For the text-containing cell, return its midpoint in (x, y) coordinate format. 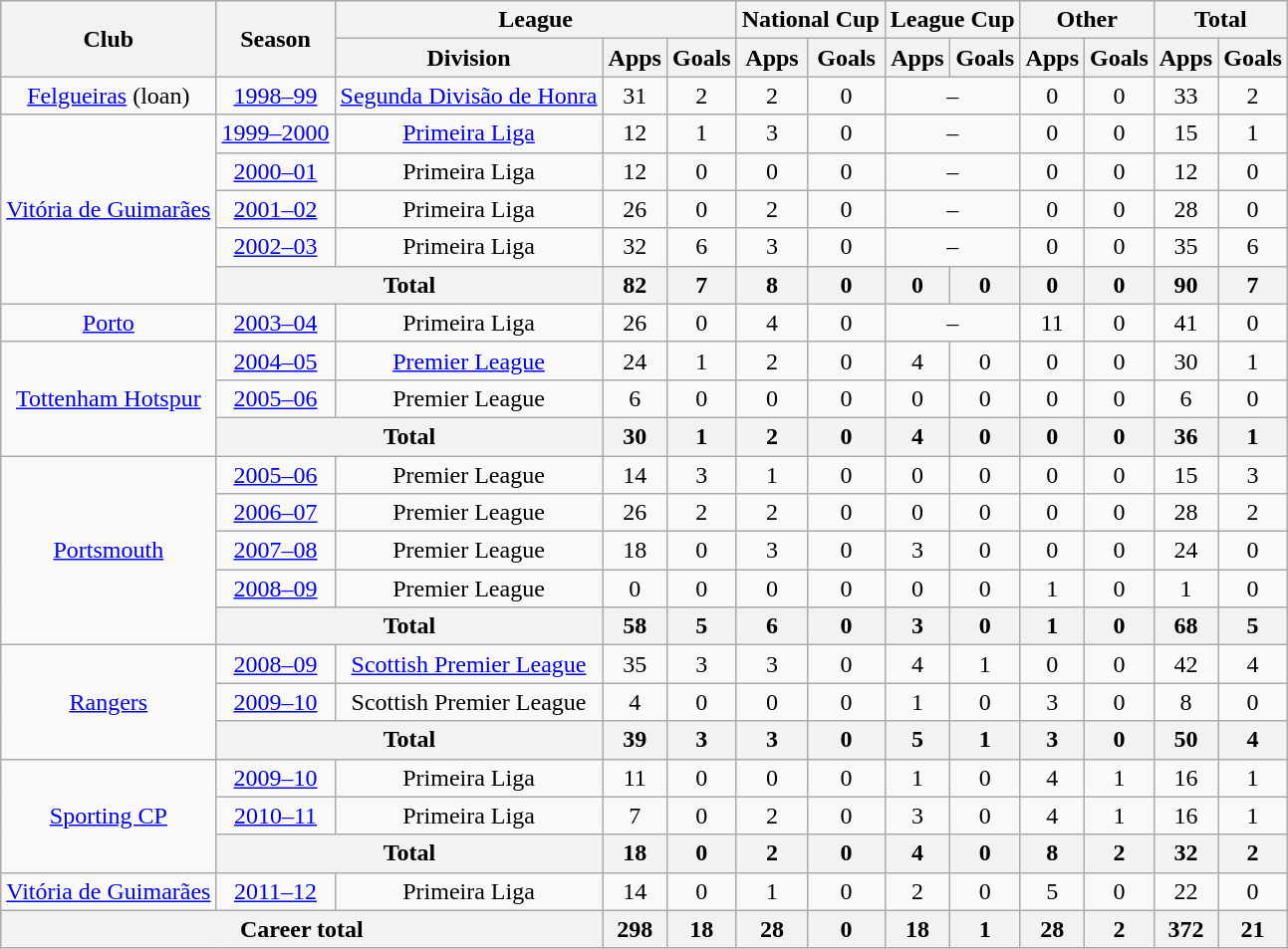
Season (275, 39)
Club (109, 39)
42 (1185, 664)
31 (635, 96)
Career total (302, 929)
Other (1087, 20)
58 (635, 626)
2007–08 (275, 551)
League Cup (952, 20)
2004–05 (275, 360)
33 (1185, 96)
Sporting CP (109, 816)
2006–07 (275, 513)
2010–11 (275, 816)
68 (1185, 626)
Division (468, 58)
2001–02 (275, 209)
League (536, 20)
50 (1185, 740)
36 (1185, 436)
82 (635, 285)
Porto (109, 323)
22 (1185, 891)
1998–99 (275, 96)
2002–03 (275, 247)
298 (635, 929)
90 (1185, 285)
2011–12 (275, 891)
39 (635, 740)
2000–01 (275, 171)
Tottenham Hotspur (109, 398)
21 (1253, 929)
2003–04 (275, 323)
41 (1185, 323)
National Cup (811, 20)
372 (1185, 929)
Felgueiras (loan) (109, 96)
Portsmouth (109, 551)
1999–2000 (275, 133)
Segunda Divisão de Honra (468, 96)
Rangers (109, 702)
